Detect which cell encompasses the target text, then output its (x, y) center coordinate. 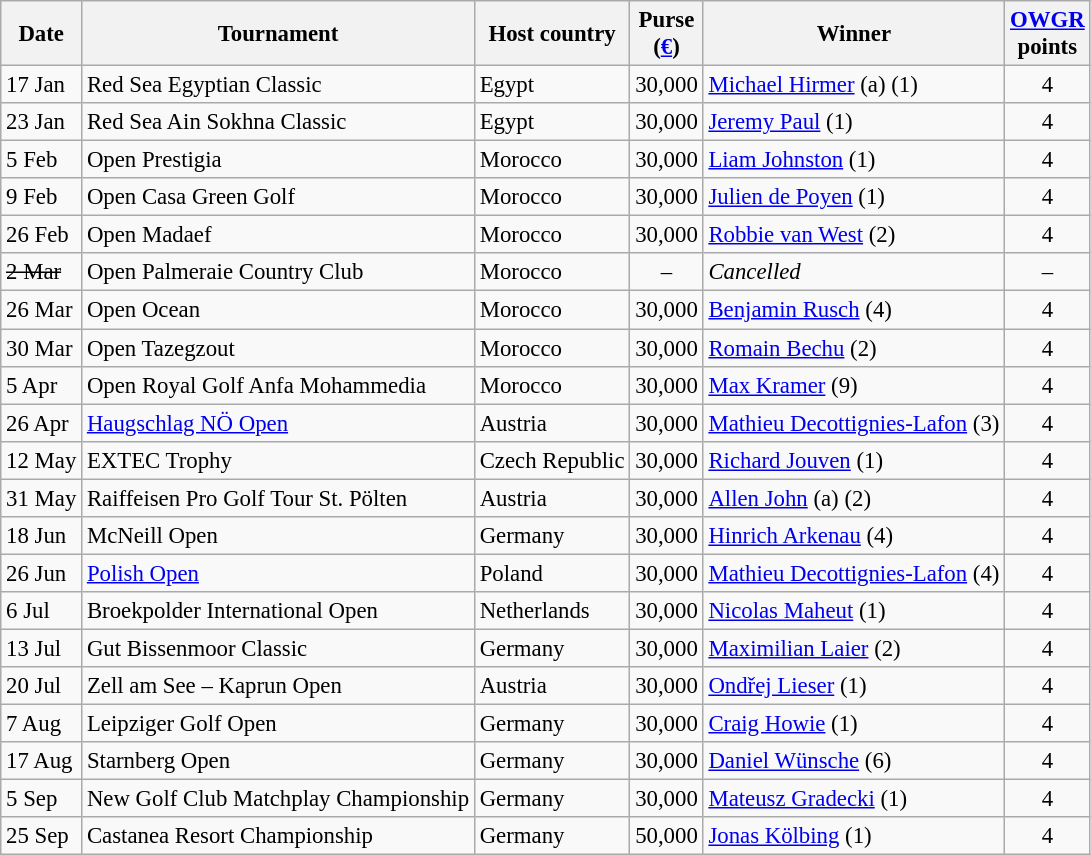
Castanea Resort Championship (278, 836)
Gut Bissenmoor Classic (278, 648)
Open Palmeraie Country Club (278, 273)
EXTEC Trophy (278, 460)
Purse(€) (666, 34)
Mateusz Gradecki (1) (854, 799)
9 Feb (42, 197)
Daniel Wünsche (6) (854, 761)
Red Sea Egyptian Classic (278, 85)
31 May (42, 498)
Nicolas Maheut (1) (854, 611)
26 Feb (42, 235)
Max Kramer (9) (854, 385)
Open Ocean (278, 310)
50,000 (666, 836)
Host country (552, 34)
Jonas Kölbing (1) (854, 836)
Ondřej Lieser (1) (854, 686)
Starnberg Open (278, 761)
13 Jul (42, 648)
26 Mar (42, 310)
Robbie van West (2) (854, 235)
Julien de Poyen (1) (854, 197)
Red Sea Ain Sokhna Classic (278, 122)
6 Jul (42, 611)
Date (42, 34)
Romain Bechu (2) (854, 348)
Allen John (a) (2) (854, 498)
Netherlands (552, 611)
26 Jun (42, 573)
New Golf Club Matchplay Championship (278, 799)
Open Royal Golf Anfa Mohammedia (278, 385)
Benjamin Rusch (4) (854, 310)
25 Sep (42, 836)
Czech Republic (552, 460)
5 Apr (42, 385)
Richard Jouven (1) (854, 460)
2 Mar (42, 273)
23 Jan (42, 122)
Winner (854, 34)
Open Tazegzout (278, 348)
Hinrich Arkenau (4) (854, 536)
Mathieu Decottignies-Lafon (3) (854, 423)
McNeill Open (278, 536)
Jeremy Paul (1) (854, 122)
5 Sep (42, 799)
Cancelled (854, 273)
Open Casa Green Golf (278, 197)
Craig Howie (1) (854, 724)
5 Feb (42, 160)
17 Jan (42, 85)
Mathieu Decottignies-Lafon (4) (854, 573)
OWGRpoints (1048, 34)
Leipziger Golf Open (278, 724)
Open Prestigia (278, 160)
Poland (552, 573)
26 Apr (42, 423)
18 Jun (42, 536)
20 Jul (42, 686)
30 Mar (42, 348)
7 Aug (42, 724)
Haugschlag NÖ Open (278, 423)
Raiffeisen Pro Golf Tour St. Pölten (278, 498)
Liam Johnston (1) (854, 160)
Michael Hirmer (a) (1) (854, 85)
Zell am See – Kaprun Open (278, 686)
Tournament (278, 34)
17 Aug (42, 761)
Polish Open (278, 573)
Open Madaef (278, 235)
Maximilian Laier (2) (854, 648)
Broekpolder International Open (278, 611)
12 May (42, 460)
